Pinpoint the cell where the given text exists, returning its [x, y] midpoint coordinate. 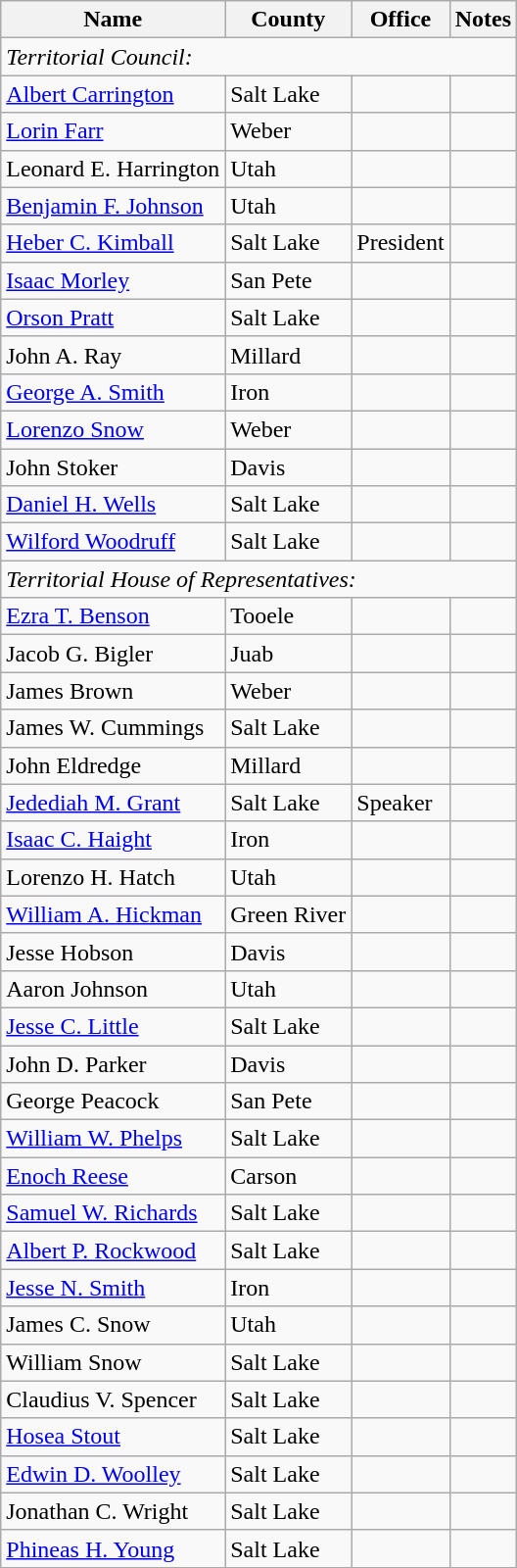
Benjamin F. Johnson [114, 206]
James C. Snow [114, 1325]
Claudius V. Spencer [114, 1399]
Phineas H. Young [114, 1548]
Speaker [400, 803]
Lorin Farr [114, 131]
Ezra T. Benson [114, 616]
Leonard E. Harrington [114, 169]
Samuel W. Richards [114, 1213]
Albert Carrington [114, 94]
Carson [288, 1176]
County [288, 20]
Heber C. Kimball [114, 243]
James W. Cummings [114, 728]
William W. Phelps [114, 1139]
Edwin D. Woolley [114, 1474]
President [400, 243]
Jesse Hobson [114, 952]
Wilford Woodruff [114, 542]
James Brown [114, 691]
Jonathan C. Wright [114, 1511]
Jesse N. Smith [114, 1288]
Isaac C. Haight [114, 840]
Enoch Reese [114, 1176]
Office [400, 20]
William A. Hickman [114, 914]
Green River [288, 914]
George A. Smith [114, 392]
Orson Pratt [114, 318]
Jedediah M. Grant [114, 803]
Isaac Morley [114, 280]
Territorial Council: [258, 57]
Tooele [288, 616]
Territorial House of Representatives: [258, 579]
Jesse C. Little [114, 1026]
William Snow [114, 1362]
George Peacock [114, 1102]
Name [114, 20]
Jacob G. Bigler [114, 654]
Lorenzo Snow [114, 429]
Juab [288, 654]
Notes [483, 20]
John Eldredge [114, 765]
Hosea Stout [114, 1437]
Aaron Johnson [114, 989]
Albert P. Rockwood [114, 1250]
John A. Ray [114, 355]
John Stoker [114, 467]
Lorenzo H. Hatch [114, 877]
John D. Parker [114, 1063]
Daniel H. Wells [114, 505]
